Return [x, y] of the center of cell containing provided text 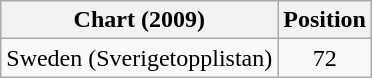
Sweden (Sverigetopplistan) [140, 58]
Position [325, 20]
72 [325, 58]
Chart (2009) [140, 20]
